Provide the [X, Y] coordinate of the cell's center where the given text is located.  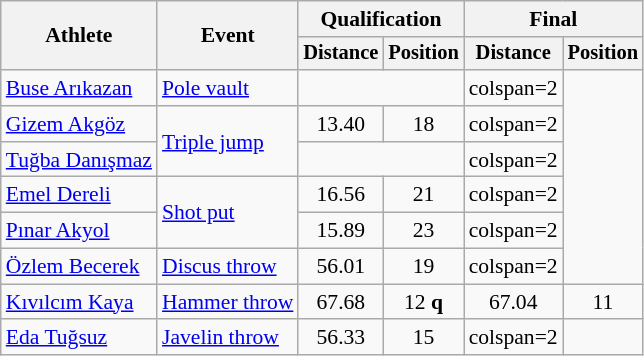
Shot put [228, 212]
15.89 [340, 231]
Qualification [380, 19]
Tuğba Danışmaz [79, 160]
56.33 [340, 338]
18 [423, 124]
Athlete [79, 36]
Discus throw [228, 267]
13.40 [340, 124]
Javelin throw [228, 338]
15 [423, 338]
16.56 [340, 195]
56.01 [340, 267]
Event [228, 36]
12 q [423, 302]
Özlem Becerek [79, 267]
Hammer throw [228, 302]
Kıvılcım Kaya [79, 302]
Pınar Akyol [79, 231]
67.04 [514, 302]
Buse Arıkazan [79, 88]
Pole vault [228, 88]
Eda Tuğsuz [79, 338]
Triple jump [228, 142]
Final [554, 19]
67.68 [340, 302]
21 [423, 195]
Emel Dereli [79, 195]
11 [603, 302]
Gizem Akgöz [79, 124]
19 [423, 267]
23 [423, 231]
